Identify which cell holds the provided text, then report its (x, y) central coordinate. 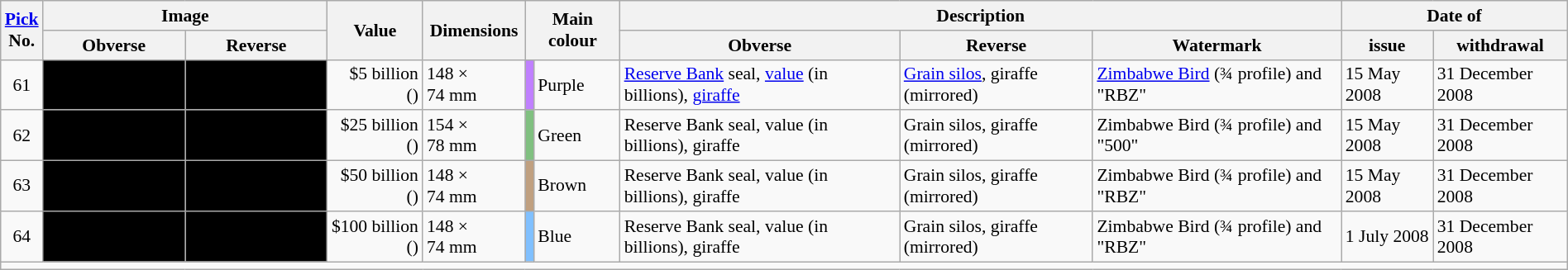
$25 billion() (375, 135)
Value (375, 30)
154 × 78 mm (474, 135)
Image (185, 16)
Purple (576, 84)
Main colour (572, 30)
$50 billion() (375, 187)
Watermark (1217, 45)
64 (22, 236)
62 (22, 135)
PickNo. (22, 30)
Brown (576, 187)
1 July 2008 (1388, 236)
Green (576, 135)
$100 billion() (375, 236)
Blue (576, 236)
$5 billion() (375, 84)
Dimensions (474, 30)
63 (22, 187)
issue (1388, 45)
Date of (1454, 16)
61 (22, 84)
Description (981, 16)
Zimbabwe Bird (¾ profile) and "500" (1217, 135)
withdrawal (1500, 45)
